Identify which cell holds the provided text, then report its (x, y) central coordinate. 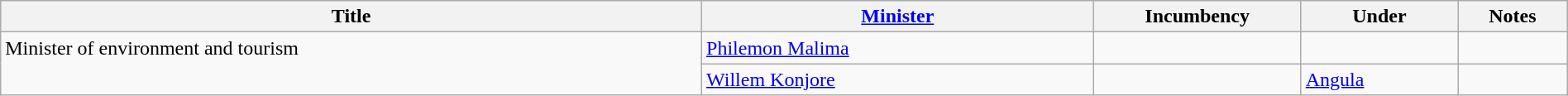
Under (1379, 17)
Angula (1379, 79)
Minister of environment and tourism (351, 64)
Minister (898, 17)
Notes (1513, 17)
Title (351, 17)
Incumbency (1198, 17)
Philemon Malima (898, 48)
Willem Konjore (898, 79)
